For the text-containing cell, return its midpoint in [x, y] coordinate format. 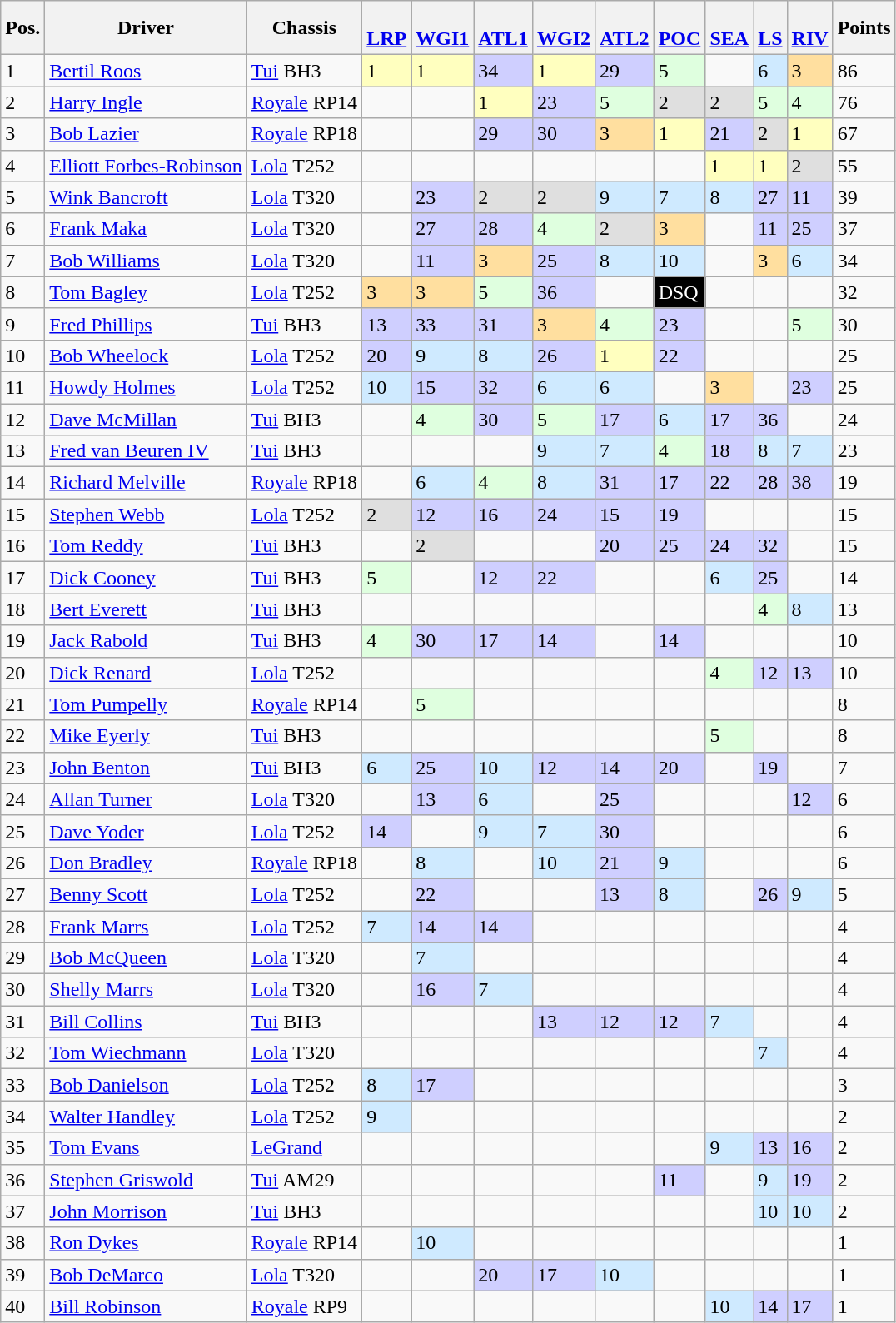
Bill Robinson [146, 1306]
SEA [729, 28]
Tom Pumpelly [146, 704]
Pos. [23, 28]
DSQ [679, 292]
Chassis [304, 28]
ATL2 [625, 28]
WGI2 [563, 28]
LS [770, 28]
Jack Rabold [146, 641]
Harry Ingle [146, 102]
86 [864, 71]
Frank Marrs [146, 927]
Stephen Webb [146, 515]
Benny Scott [146, 894]
John Benton [146, 768]
Bill Collins [146, 1022]
35 [23, 1148]
LeGrand [304, 1148]
Ron Dykes [146, 1243]
John Morrison [146, 1211]
Points [864, 28]
Tom Evans [146, 1148]
Bob Danielson [146, 1085]
POC [679, 28]
Bertil Roos [146, 71]
Fred Phillips [146, 324]
Dick Cooney [146, 578]
Tom Wiechmann [146, 1053]
Royale RP9 [304, 1306]
Bert Everett [146, 609]
Stephen Griswold [146, 1180]
55 [864, 166]
RIV [809, 28]
Mike Eyerly [146, 736]
Dave Yoder [146, 831]
Dave McMillan [146, 419]
Walter Handley [146, 1117]
Bob McQueen [146, 958]
Driver [146, 28]
Bob Lazier [146, 134]
WGI1 [443, 28]
Bob Williams [146, 261]
Fred van Beuren IV [146, 451]
Tom Reddy [146, 546]
Bob DeMarco [146, 1275]
Tom Bagley [146, 292]
76 [864, 102]
67 [864, 134]
Dick Renard [146, 673]
40 [23, 1306]
Allan Turner [146, 799]
Shelly Marrs [146, 990]
Bob Wheelock [146, 356]
LRP [386, 28]
ATL1 [503, 28]
Howdy Holmes [146, 387]
Wink Bancroft [146, 197]
Don Bradley [146, 863]
Tui AM29 [304, 1180]
Frank Maka [146, 229]
Elliott Forbes-Robinson [146, 166]
Richard Melville [146, 483]
